Identify which cell holds the provided text, then report its [X, Y] central coordinate. 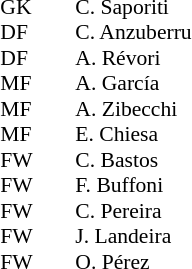
A. García [133, 83]
A. Zibecchi [133, 109]
E. Chiesa [133, 135]
A. Révori [133, 58]
C. Pereira [133, 211]
C. Anzuberru [133, 33]
J. Landeira [133, 237]
C. Bastos [133, 160]
F. Buffoni [133, 185]
